Detect which cell encompasses the target text, then output its (x, y) center coordinate. 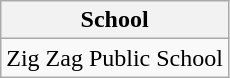
Zig Zag Public School (115, 58)
School (115, 20)
